Return the (X, Y) coordinate for the center point of the cell that contains the specified text.  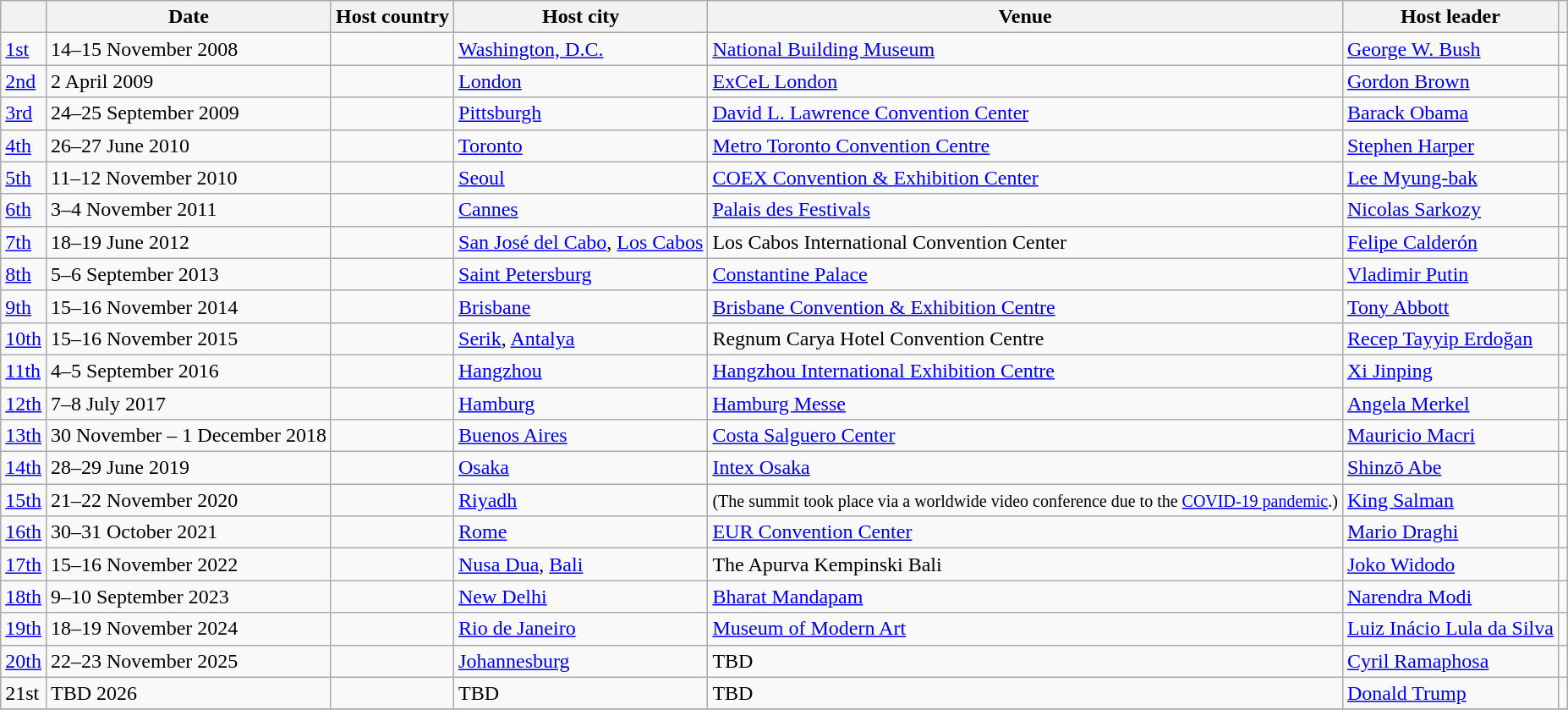
14–15 November 2008 (188, 49)
2nd (24, 81)
15–16 November 2015 (188, 338)
Hangzhou International Exhibition Centre (1025, 371)
5th (24, 178)
7th (24, 242)
Narendra Modi (1450, 597)
George W. Bush (1450, 49)
18th (24, 597)
David L. Lawrence Convention Center (1025, 113)
Host country (392, 17)
Luiz Inácio Lula da Silva (1450, 629)
2 April 2009 (188, 81)
15–16 November 2014 (188, 306)
Costa Salguero Center (1025, 436)
Mario Draghi (1450, 532)
National Building Museum (1025, 49)
Hamburg (581, 404)
Host leader (1450, 17)
Museum of Modern Art (1025, 629)
Pittsburgh (581, 113)
17th (24, 564)
King Salman (1450, 500)
San José del Cabo, Los Cabos (581, 242)
16th (24, 532)
(The summit took place via a worldwide video conference due to the COVID-19 pandemic.) (1025, 500)
London (581, 81)
Stephen Harper (1450, 146)
COEX Convention & Exhibition Center (1025, 178)
Regnum Carya Hotel Convention Centre (1025, 338)
Tony Abbott (1450, 306)
8th (24, 274)
Nicolas Sarkozy (1450, 210)
18–19 November 2024 (188, 629)
18–19 June 2012 (188, 242)
Donald Trump (1450, 693)
Osaka (581, 468)
Rome (581, 532)
Venue (1025, 17)
12th (24, 404)
15th (24, 500)
21–22 November 2020 (188, 500)
Angela Merkel (1450, 404)
Intex Osaka (1025, 468)
Mauricio Macri (1450, 436)
Hangzhou (581, 371)
7–8 July 2017 (188, 404)
Brisbane Convention & Exhibition Centre (1025, 306)
ExCeL London (1025, 81)
Johannesburg (581, 661)
Felipe Calderón (1450, 242)
Los Cabos International Convention Center (1025, 242)
3rd (24, 113)
Washington, D.C. (581, 49)
9–10 September 2023 (188, 597)
The Apurva Kempinski Bali (1025, 564)
Barack Obama (1450, 113)
Metro Toronto Convention Centre (1025, 146)
14th (24, 468)
19th (24, 629)
22–23 November 2025 (188, 661)
Constantine Palace (1025, 274)
Serik, Antalya (581, 338)
3–4 November 2011 (188, 210)
4–5 September 2016 (188, 371)
Bharat Mandapam (1025, 597)
Joko Widodo (1450, 564)
Vladimir Putin (1450, 274)
New Delhi (581, 597)
10th (24, 338)
20th (24, 661)
Gordon Brown (1450, 81)
26–27 June 2010 (188, 146)
Host city (581, 17)
30–31 October 2021 (188, 532)
Cyril Ramaphosa (1450, 661)
30 November – 1 December 2018 (188, 436)
15–16 November 2022 (188, 564)
TBD 2026 (188, 693)
11–12 November 2010 (188, 178)
Seoul (581, 178)
Rio de Janeiro (581, 629)
Buenos Aires (581, 436)
6th (24, 210)
Brisbane (581, 306)
Lee Myung-bak (1450, 178)
5–6 September 2013 (188, 274)
Nusa Dua, Bali (581, 564)
Palais des Festivals (1025, 210)
Hamburg Messe (1025, 404)
EUR Convention Center (1025, 532)
Cannes (581, 210)
13th (24, 436)
28–29 June 2019 (188, 468)
11th (24, 371)
24–25 September 2009 (188, 113)
21st (24, 693)
1st (24, 49)
Shinzō Abe (1450, 468)
4th (24, 146)
Recep Tayyip Erdoğan (1450, 338)
Toronto (581, 146)
Riyadh (581, 500)
Xi Jinping (1450, 371)
Date (188, 17)
Saint Petersburg (581, 274)
9th (24, 306)
